Provide the (X, Y) coordinate of the cell's center where the given text is located.  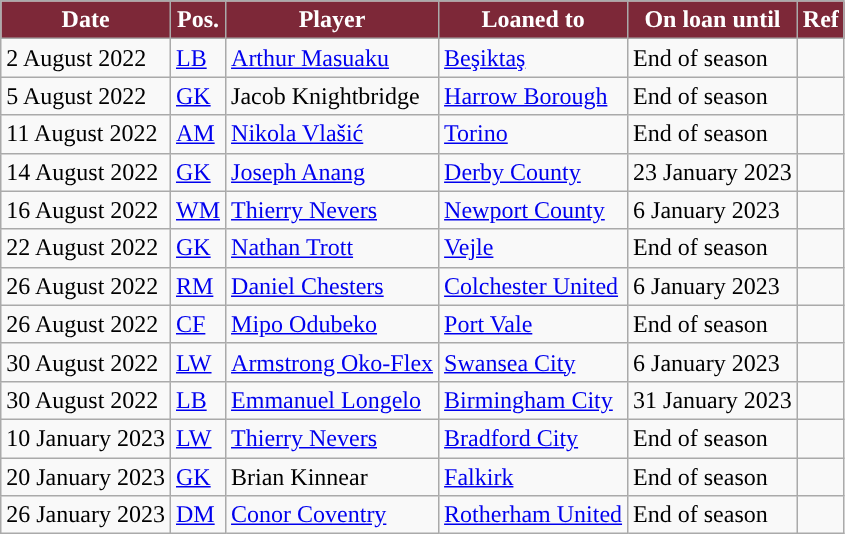
Swansea City (534, 362)
Arthur Masuaku (332, 58)
Pos. (198, 20)
Date (86, 20)
10 January 2023 (86, 438)
DM (198, 515)
Colchester United (534, 286)
AM (198, 134)
Harrow Borough (534, 96)
WM (198, 210)
Nikola Vlašić (332, 134)
5 August 2022 (86, 96)
Conor Coventry (332, 515)
Player (332, 20)
Loaned to (534, 20)
Rotherham United (534, 515)
Port Vale (534, 324)
Beşiktaş (534, 58)
Mipo Odubeko (332, 324)
Armstrong Oko-Flex (332, 362)
Ref (820, 20)
22 August 2022 (86, 248)
14 August 2022 (86, 172)
2 August 2022 (86, 58)
31 January 2023 (713, 400)
Torino (534, 134)
On loan until (713, 20)
Brian Kinnear (332, 477)
Falkirk (534, 477)
Derby County (534, 172)
23 January 2023 (713, 172)
Jacob Knightbridge (332, 96)
Daniel Chesters (332, 286)
16 August 2022 (86, 210)
RM (198, 286)
20 January 2023 (86, 477)
CF (198, 324)
Nathan Trott (332, 248)
26 January 2023 (86, 515)
11 August 2022 (86, 134)
Birmingham City (534, 400)
Emmanuel Longelo (332, 400)
Newport County (534, 210)
Joseph Anang (332, 172)
Vejle (534, 248)
Bradford City (534, 438)
